Pinpoint the cell where the given text exists, returning its [x, y] midpoint coordinate. 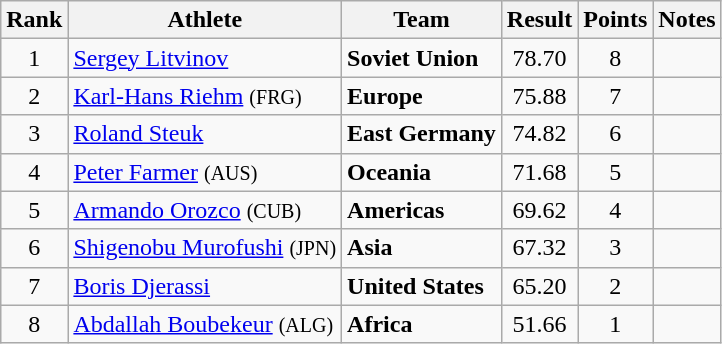
74.82 [539, 134]
Europe [422, 96]
Sergey Litvinov [205, 58]
75.88 [539, 96]
Armando Orozco (CUB) [205, 210]
Americas [422, 210]
Athlete [205, 20]
Roland Steuk [205, 134]
Africa [422, 324]
Boris Djerassi [205, 286]
Soviet Union [422, 58]
Team [422, 20]
51.66 [539, 324]
United States [422, 286]
Result [539, 20]
Rank [34, 20]
Peter Farmer (AUS) [205, 172]
Oceania [422, 172]
65.20 [539, 286]
Shigenobu Murofushi (JPN) [205, 248]
Asia [422, 248]
Notes [687, 20]
East Germany [422, 134]
71.68 [539, 172]
67.32 [539, 248]
Karl-Hans Riehm (FRG) [205, 96]
78.70 [539, 58]
69.62 [539, 210]
Abdallah Boubekeur (ALG) [205, 324]
Points [616, 20]
